Scan for the cell matching the given text and deliver its (x, y) coordinate at center. 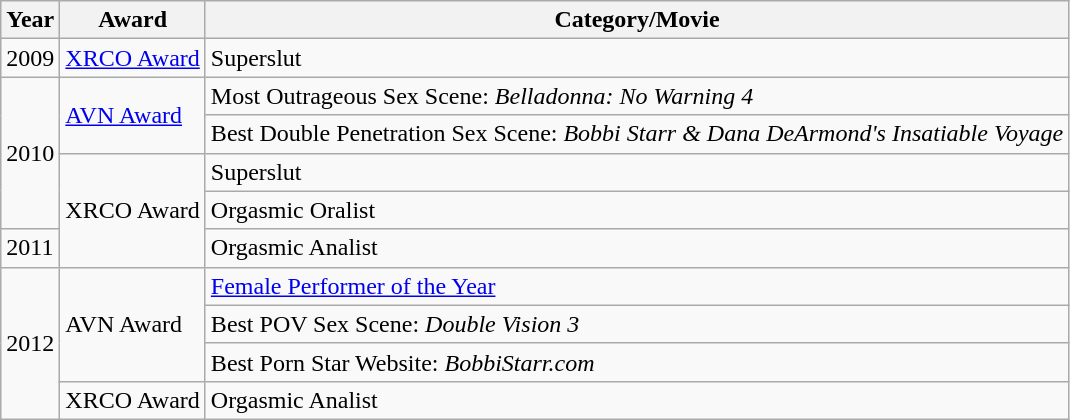
Best Double Penetration Sex Scene: Bobbi Starr & Dana DeArmond's Insatiable Voyage (636, 134)
Female Performer of the Year (636, 286)
2010 (30, 153)
Best POV Sex Scene: Double Vision 3 (636, 324)
Year (30, 20)
Award (133, 20)
2012 (30, 343)
Best Porn Star Website: BobbiStarr.com (636, 362)
Most Outrageous Sex Scene: Belladonna: No Warning 4 (636, 96)
Orgasmic Oralist (636, 210)
2009 (30, 58)
2011 (30, 248)
Category/Movie (636, 20)
